Detect which cell encompasses the target text, then output its (x, y) center coordinate. 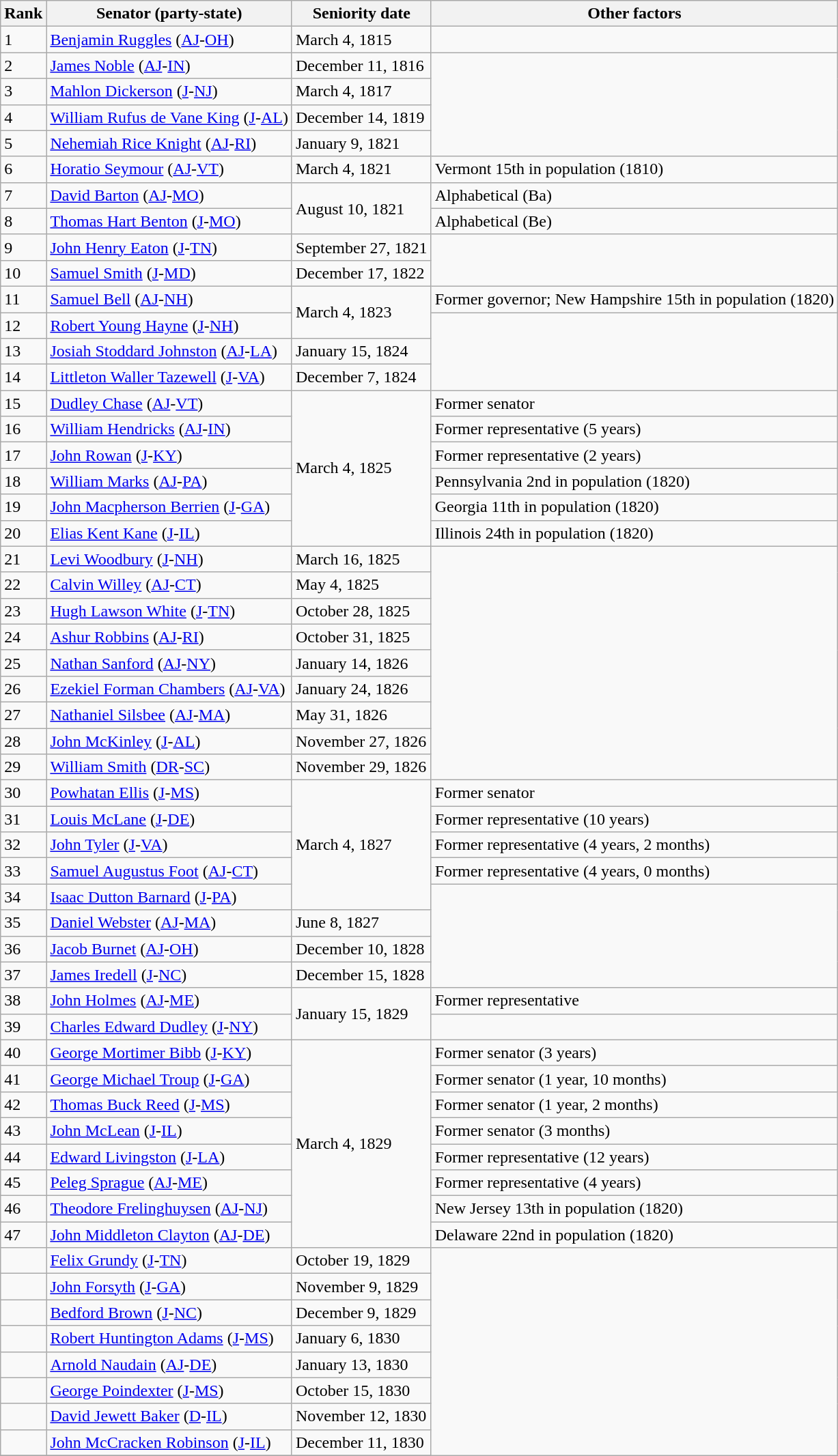
1 (23, 40)
6 (23, 169)
Nathaniel Silsbee (AJ-MA) (169, 715)
January 15, 1829 (361, 1014)
47 (23, 1235)
Thomas Hart Benton (J-MO) (169, 221)
19 (23, 507)
March 4, 1827 (361, 845)
September 27, 1821 (361, 247)
George Mortimer Bibb (J-KY) (169, 1053)
Former representative (12 years) (634, 1157)
39 (23, 1027)
12 (23, 326)
17 (23, 455)
December 14, 1819 (361, 117)
Peleg Sprague (AJ-ME) (169, 1183)
25 (23, 663)
Josiah Stoddard Johnston (AJ-LA) (169, 352)
November 29, 1826 (361, 767)
John McCracken Robinson (J-IL) (169, 1442)
7 (23, 195)
34 (23, 897)
Levi Woodbury (J-NH) (169, 559)
August 10, 1821 (361, 208)
41 (23, 1079)
33 (23, 871)
32 (23, 845)
January 13, 1830 (361, 1365)
Felix Grundy (J-TN) (169, 1261)
35 (23, 923)
January 15, 1824 (361, 352)
May 31, 1826 (361, 715)
Delaware 22nd in population (1820) (634, 1235)
Bedford Brown (J-NC) (169, 1313)
Georgia 11th in population (1820) (634, 507)
March 4, 1825 (361, 468)
29 (23, 767)
Edward Livingston (J-LA) (169, 1157)
William Hendricks (AJ-IN) (169, 429)
Thomas Buck Reed (J-MS) (169, 1104)
Ashur Robbins (AJ-RI) (169, 637)
New Jersey 13th in population (1820) (634, 1209)
24 (23, 637)
George Michael Troup (J-GA) (169, 1079)
December 11, 1830 (361, 1442)
December 10, 1828 (361, 949)
John McLean (J-IL) (169, 1130)
Nehemiah Rice Knight (AJ-RI) (169, 143)
March 4, 1823 (361, 312)
William Smith (DR-SC) (169, 767)
Powhatan Ellis (J-MS) (169, 793)
Calvin Willey (AJ-CT) (169, 585)
Vermont 15th in population (1810) (634, 169)
16 (23, 429)
William Rufus de Vane King (J-AL) (169, 117)
John Holmes (AJ-ME) (169, 1001)
Former senator (1 year, 10 months) (634, 1079)
46 (23, 1209)
36 (23, 949)
4 (23, 117)
March 4, 1821 (361, 169)
Alphabetical (Ba) (634, 195)
13 (23, 352)
31 (23, 819)
John Henry Eaton (J-TN) (169, 247)
15 (23, 403)
Charles Edward Dudley (J-NY) (169, 1027)
Samuel Augustus Foot (AJ-CT) (169, 871)
Former senator (3 months) (634, 1130)
Mahlon Dickerson (J-NJ) (169, 91)
John Rowan (J-KY) (169, 455)
2 (23, 66)
Samuel Smith (J-MD) (169, 273)
March 16, 1825 (361, 559)
Former representative (10 years) (634, 819)
Louis McLane (J-DE) (169, 819)
Former senator (1 year, 2 months) (634, 1104)
David Jewett Baker (D-IL) (169, 1416)
40 (23, 1053)
28 (23, 741)
11 (23, 299)
20 (23, 533)
Horatio Seymour (AJ-VT) (169, 169)
Hugh Lawson White (J-TN) (169, 611)
December 11, 1816 (361, 66)
December 17, 1822 (361, 273)
John Tyler (J-VA) (169, 845)
Ezekiel Forman Chambers (AJ-VA) (169, 689)
May 4, 1825 (361, 585)
Rank (23, 14)
November 9, 1829 (361, 1287)
January 6, 1830 (361, 1339)
Benjamin Ruggles (AJ-OH) (169, 40)
Littleton Waller Tazewell (J-VA) (169, 377)
21 (23, 559)
Former representative (4 years, 0 months) (634, 871)
November 12, 1830 (361, 1416)
27 (23, 715)
January 9, 1821 (361, 143)
Dudley Chase (AJ-VT) (169, 403)
October 31, 1825 (361, 637)
John Macpherson Berrien (J-GA) (169, 507)
Illinois 24th in population (1820) (634, 533)
37 (23, 975)
44 (23, 1157)
Former representative (634, 1001)
January 14, 1826 (361, 663)
45 (23, 1183)
Former governor; New Hampshire 15th in population (1820) (634, 299)
Daniel Webster (AJ-MA) (169, 923)
October 15, 1830 (361, 1390)
18 (23, 481)
22 (23, 585)
Theodore Frelinghuysen (AJ-NJ) (169, 1209)
December 9, 1829 (361, 1313)
John Forsyth (J-GA) (169, 1287)
Isaac Dutton Barnard (J-PA) (169, 897)
John McKinley (J-AL) (169, 741)
8 (23, 221)
November 27, 1826 (361, 741)
David Barton (AJ-MO) (169, 195)
Samuel Bell (AJ-NH) (169, 299)
23 (23, 611)
26 (23, 689)
Senator (party-state) (169, 14)
14 (23, 377)
December 7, 1824 (361, 377)
5 (23, 143)
30 (23, 793)
3 (23, 91)
March 4, 1829 (361, 1143)
Robert Huntington Adams (J-MS) (169, 1339)
James Iredell (J-NC) (169, 975)
December 15, 1828 (361, 975)
Former representative (4 years) (634, 1183)
March 4, 1817 (361, 91)
Nathan Sanford (AJ-NY) (169, 663)
Alphabetical (Be) (634, 221)
James Noble (AJ-IN) (169, 66)
Other factors (634, 14)
43 (23, 1130)
January 24, 1826 (361, 689)
William Marks (AJ-PA) (169, 481)
Former representative (4 years, 2 months) (634, 845)
38 (23, 1001)
42 (23, 1104)
Former representative (5 years) (634, 429)
October 28, 1825 (361, 611)
Elias Kent Kane (J-IL) (169, 533)
Seniority date (361, 14)
John Middleton Clayton (AJ-DE) (169, 1235)
June 8, 1827 (361, 923)
Former representative (2 years) (634, 455)
Former senator (3 years) (634, 1053)
Arnold Naudain (AJ-DE) (169, 1365)
October 19, 1829 (361, 1261)
Jacob Burnet (AJ-OH) (169, 949)
10 (23, 273)
Robert Young Hayne (J-NH) (169, 326)
George Poindexter (J-MS) (169, 1390)
March 4, 1815 (361, 40)
9 (23, 247)
Pennsylvania 2nd in population (1820) (634, 481)
